Scan for the cell matching the given text and deliver its (x, y) coordinate at center. 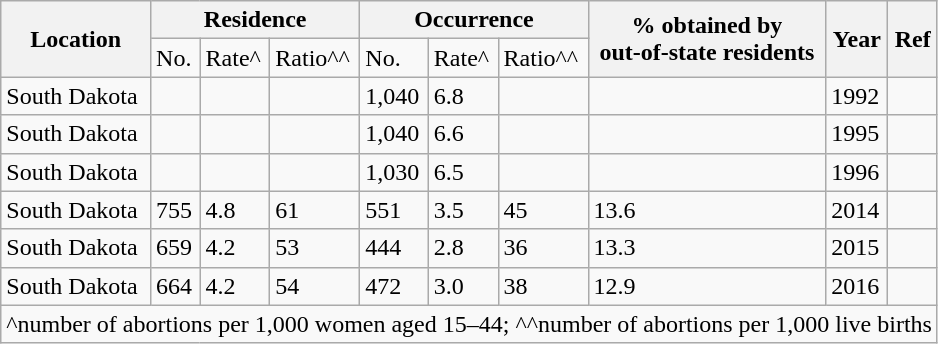
6.8 (463, 96)
551 (394, 210)
755 (176, 210)
38 (543, 286)
659 (176, 248)
472 (394, 286)
12.9 (707, 286)
36 (543, 248)
Residence (256, 20)
1996 (857, 172)
2016 (857, 286)
1995 (857, 134)
444 (394, 248)
1,030 (394, 172)
13.6 (707, 210)
Occurrence (474, 20)
1992 (857, 96)
2.8 (463, 248)
45 (543, 210)
6.5 (463, 172)
61 (315, 210)
Year (857, 39)
53 (315, 248)
^number of abortions per 1,000 women aged 15–44; ^^number of abortions per 1,000 live births (470, 324)
13.3 (707, 248)
6.6 (463, 134)
2014 (857, 210)
664 (176, 286)
3.0 (463, 286)
3.5 (463, 210)
Ref (913, 39)
2015 (857, 248)
% obtained byout-of-state residents (707, 39)
54 (315, 286)
4.8 (235, 210)
Location (76, 39)
